Return (X, Y) of the center of cell containing provided text 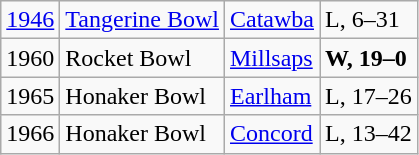
1966 (30, 134)
L, 13–42 (369, 134)
Tangerine Bowl (142, 20)
1946 (30, 20)
L, 17–26 (369, 96)
Rocket Bowl (142, 58)
Millsaps (272, 58)
W, 19–0 (369, 58)
Earlham (272, 96)
1960 (30, 58)
1965 (30, 96)
Concord (272, 134)
Catawba (272, 20)
L, 6–31 (369, 20)
